Extract the [X, Y] coordinate from the center of the cell holding the provided text.  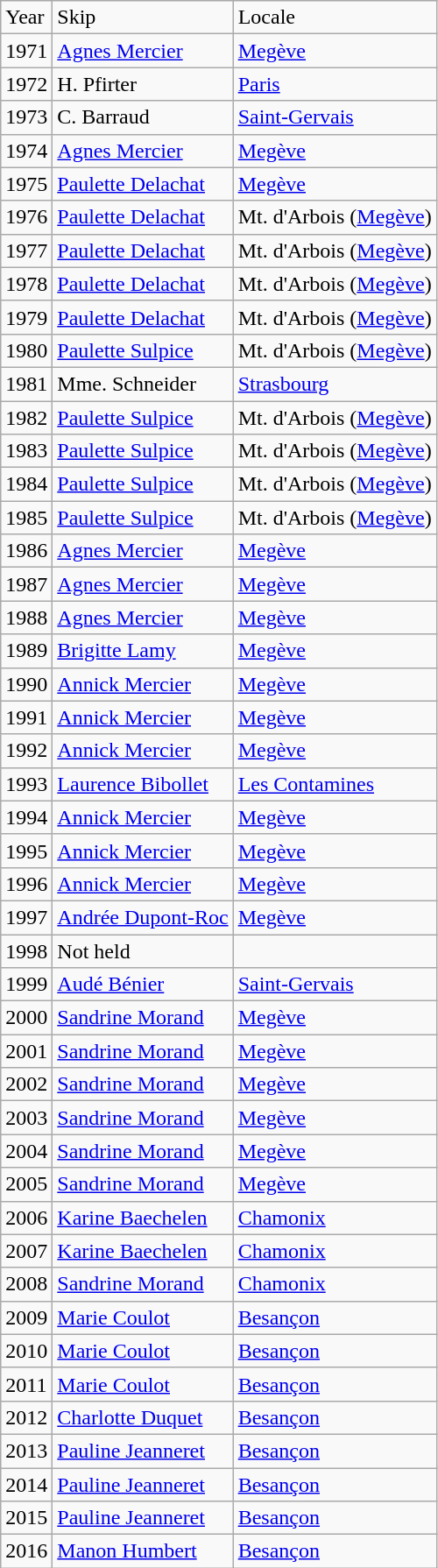
2012 [26, 1417]
2013 [26, 1451]
2003 [26, 1118]
1994 [26, 817]
Audé Bénier [143, 985]
1995 [26, 851]
2002 [26, 1084]
1973 [26, 117]
Laurence Bibollet [143, 784]
H. Pfirter [143, 84]
2001 [26, 1051]
2008 [26, 1284]
Brigitte Lamy [143, 651]
2005 [26, 1184]
1976 [26, 217]
2006 [26, 1218]
2014 [26, 1485]
Skip [143, 18]
1978 [26, 284]
2010 [26, 1351]
1971 [26, 51]
Not held [143, 950]
Andrée Dupont-Roc [143, 917]
1986 [26, 551]
1975 [26, 184]
1983 [26, 451]
2015 [26, 1518]
1992 [26, 751]
Manon Humbert [143, 1551]
1997 [26, 917]
1989 [26, 651]
Charlotte Duquet [143, 1417]
1993 [26, 784]
2009 [26, 1317]
1977 [26, 251]
1984 [26, 484]
Paris [335, 84]
C. Barraud [143, 117]
2007 [26, 1251]
1972 [26, 84]
1980 [26, 350]
Les Contamines [335, 784]
1996 [26, 884]
1998 [26, 950]
1979 [26, 317]
1982 [26, 418]
1974 [26, 151]
1990 [26, 684]
2011 [26, 1384]
2016 [26, 1551]
Mme. Schneider [143, 384]
1988 [26, 618]
1999 [26, 985]
Locale [335, 18]
2000 [26, 1018]
1991 [26, 717]
Strasbourg [335, 384]
2004 [26, 1151]
1985 [26, 518]
1987 [26, 584]
Year [26, 18]
1981 [26, 384]
